Pinpoint the cell where the given text exists, returning its (x, y) midpoint coordinate. 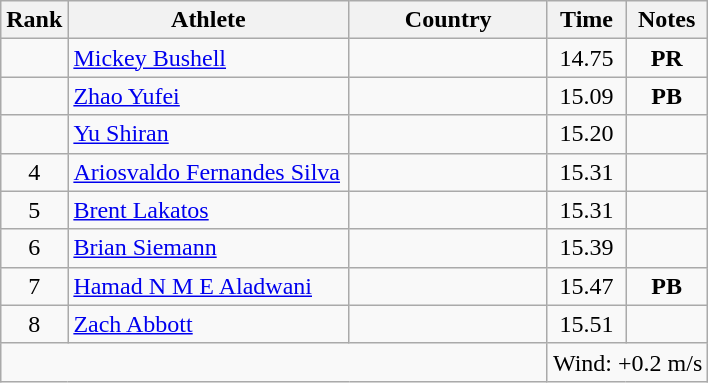
Brent Lakatos (208, 210)
Country (448, 20)
Wind: +0.2 m/s (627, 362)
PR (667, 58)
6 (34, 248)
Zhao Yufei (208, 96)
15.47 (586, 286)
15.39 (586, 248)
Zach Abbott (208, 324)
15.20 (586, 134)
Brian Siemann (208, 248)
7 (34, 286)
Notes (667, 20)
Athlete (208, 20)
15.09 (586, 96)
Mickey Bushell (208, 58)
Yu Shiran (208, 134)
Hamad N M E Aladwani (208, 286)
8 (34, 324)
Rank (34, 20)
15.51 (586, 324)
14.75 (586, 58)
5 (34, 210)
Time (586, 20)
4 (34, 172)
Ariosvaldo Fernandes Silva (208, 172)
